Scan for the cell matching the given text and deliver its [x, y] coordinate at center. 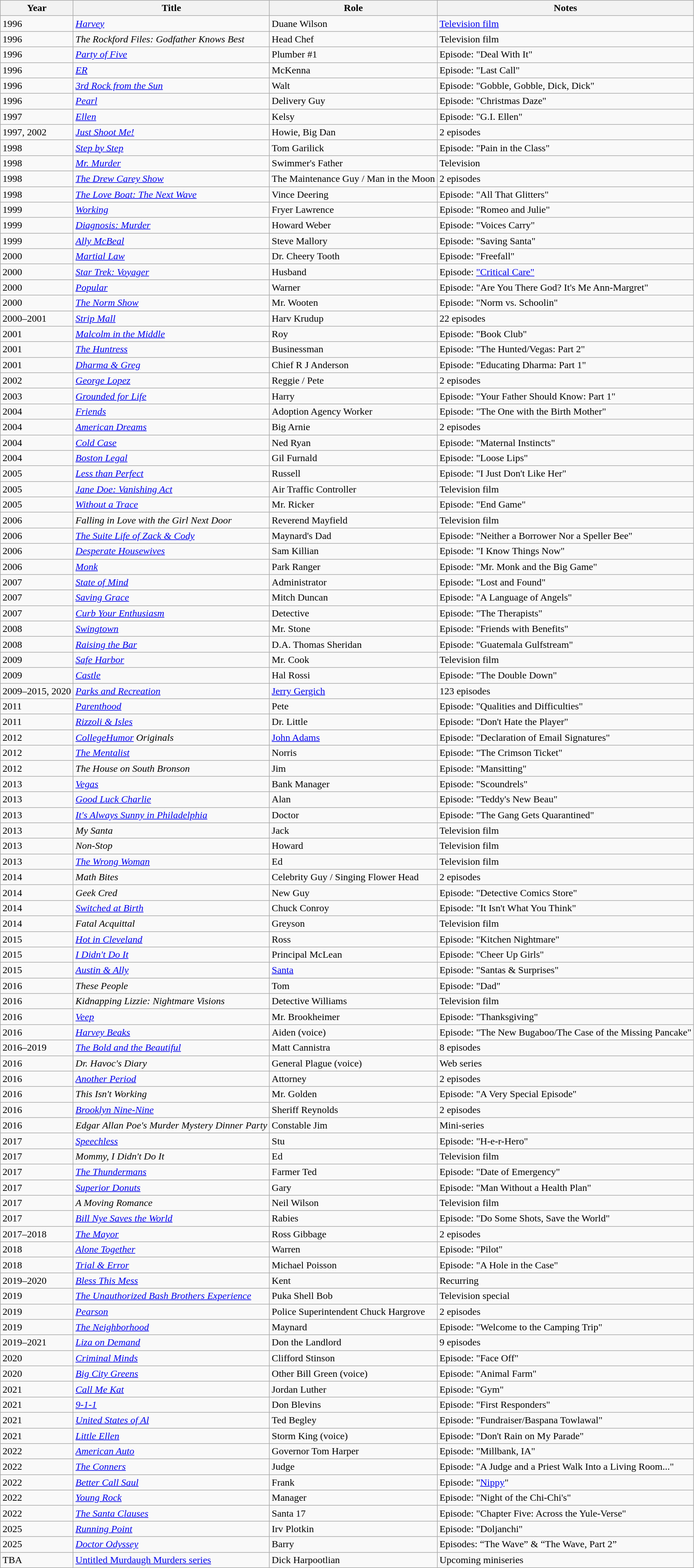
Doctor [353, 815]
The Norm Show [171, 303]
22 episodes [566, 318]
Episode: "Doljanchi" [566, 1529]
Warner [353, 287]
Chief R J Anderson [353, 365]
Episode: "Fundraiser/Baspana Towlawal" [566, 1420]
Episode: "Voices Carry" [566, 225]
Constable Jim [353, 1125]
General Plague (voice) [353, 1063]
Episode: "Welcome to the Camping Trip" [566, 1327]
Hal Rossi [353, 675]
These People [171, 986]
Hot in Cleveland [171, 939]
Upcoming miniseries [566, 1560]
Episode: "It Isn't What You Think" [566, 908]
Pearl [171, 101]
Episode: "Guatemala Gulfstream" [566, 644]
Better Call Saul [171, 1482]
Little Ellen [171, 1435]
Episode: "I Just Don't Like Her" [566, 474]
Ross [353, 939]
Episode: "The Therapists" [566, 613]
Curb Your Enthusiasm [171, 613]
Parenthood [171, 707]
Judge [353, 1467]
Speechless [171, 1141]
Park Ranger [353, 567]
The Maintenance Guy / Man in the Moon [353, 179]
Head Chef [353, 39]
Dr. Little [353, 722]
Popular [171, 287]
D.A. Thomas Sheridan [353, 644]
Television special [566, 1296]
Kent [353, 1281]
Switched at Birth [171, 908]
McKenna [353, 70]
2016–2019 [37, 1048]
Episode: "Gobble, Gobble, Dick, Dick" [566, 86]
1997, 2002 [37, 132]
The Conners [171, 1467]
Austin & Ally [171, 970]
Alan [353, 799]
Manager [353, 1498]
Episode: "Detective Comics Store" [566, 892]
The Santa Clauses [171, 1513]
Dick Harpootlian [353, 1560]
Episode: "Declaration of Email Signatures" [566, 738]
Husband [353, 272]
State of Mind [171, 582]
Dr. Cheery Tooth [353, 256]
Rizzoli & Isles [171, 722]
The House on South Bronson [171, 769]
Episode: "Santas & Surprises" [566, 970]
Web series [566, 1063]
Episode: "Nippy" [566, 1482]
Episode: "Dad" [566, 986]
Strip Mall [171, 318]
The Unauthorized Bash Brothers Experience [171, 1296]
Storm King (voice) [353, 1435]
Episode: "Norm vs. Schoolin" [566, 303]
Episode: "A Hole in the Case" [566, 1265]
Jane Doe: Vanishing Act [171, 489]
Boston Legal [171, 458]
The Wrong Woman [171, 861]
1997 [37, 117]
The Suite Life of Zack & Cody [171, 536]
Episode: "G.I. Ellen" [566, 117]
Maynard's Dad [353, 536]
Duane Wilson [353, 24]
9 episodes [566, 1343]
Malcolm in the Middle [171, 334]
Harv Krudup [353, 318]
The Drew Carey Show [171, 179]
American Auto [171, 1451]
Administrator [353, 582]
Fryer Lawrence [353, 210]
Episode: "Cheer Up Girls" [566, 955]
ER [171, 70]
Governor Tom Harper [353, 1451]
Episode: "Don't Hate the Player" [566, 722]
Pete [353, 707]
2002 [37, 380]
Non-Stop [171, 846]
TBA [37, 1560]
Stu [353, 1141]
Jim [353, 769]
Fatal Acquittal [171, 923]
The Mentalist [171, 753]
2003 [37, 396]
Jordan Luther [353, 1389]
Running Point [171, 1529]
Episode: "Mr. Monk and the Big Game" [566, 567]
I Didn't Do It [171, 955]
Mitch Duncan [353, 598]
Vince Deering [353, 194]
Episode: "Are You There God? It's Me Ann-Margret" [566, 287]
Title [171, 8]
Superior Donuts [171, 1188]
Episode: "Man Without a Health Plan" [566, 1188]
Michael Poisson [353, 1265]
Another Period [171, 1079]
George Lopez [171, 380]
The Rockford Files: Godfather Knows Best [171, 39]
Untitled Murdaugh Murders series [171, 1560]
Howie, Big Dan [353, 132]
Episode: "Do Some Shots, Save the World" [566, 1219]
Bill Nye Saves the World [171, 1219]
Star Trek: Voyager [171, 272]
2017–2018 [37, 1234]
Role [353, 8]
Good Luck Charlie [171, 799]
Steve Mallory [353, 241]
Episode: "Night of the Chi-Chi's" [566, 1498]
Air Traffic Controller [353, 489]
Mr. Stone [353, 629]
Less than Perfect [171, 474]
Episode: "Pain in the Class" [566, 148]
Delivery Guy [353, 101]
Mr. Ricker [353, 505]
The Thundermans [171, 1172]
Reggie / Pete [353, 380]
Sheriff Reynolds [353, 1110]
Tom [353, 986]
Gil Furnald [353, 458]
Detective [353, 613]
Episode: "The Hunted/Vegas: Part 2" [566, 349]
Howard [353, 846]
Matt Cannistra [353, 1048]
Saving Grace [171, 598]
Episode: "Scoundrels" [566, 784]
Episode: "Last Call" [566, 70]
Cold Case [171, 442]
Episode: "Kitchen Nightmare" [566, 939]
My Santa [171, 830]
Episode: "Mansitting" [566, 769]
Episode: "Book Club" [566, 334]
Episode: "A Very Special Episode" [566, 1094]
Reverend Mayfield [353, 520]
Bless This Mess [171, 1281]
Neil Wilson [353, 1203]
Episode: "Educating Dharma: Part 1" [566, 365]
2019–2021 [37, 1343]
Puka Shell Bob [353, 1296]
Math Bites [171, 877]
Party of Five [171, 55]
Episode: "Don't Rain on My Parade" [566, 1435]
Episode: "Gym" [566, 1389]
Diagnosis: Murder [171, 225]
Ned Ryan [353, 442]
Santa 17 [353, 1513]
A Moving Romance [171, 1203]
The Huntress [171, 349]
Adoption Agency Worker [353, 411]
The Bold and the Beautiful [171, 1048]
Episode: "I Know Things Now" [566, 551]
Frank [353, 1482]
Episode: "Animal Farm" [566, 1374]
2019–2020 [37, 1281]
3rd Rock from the Sun [171, 86]
Episode: "Friends with Benefits" [566, 629]
This Isn't Working [171, 1094]
Episode: "Thanksgiving" [566, 1017]
Russell [353, 474]
Episode: "Your Father Should Know: Part 1" [566, 396]
Harry [353, 396]
Chuck Conroy [353, 908]
Episode: "H-e-r-Hero" [566, 1141]
Episode: "Date of Emergency" [566, 1172]
Episode: "Loose Lips" [566, 458]
2009–2015, 2020 [37, 691]
Maynard [353, 1327]
Parks and Recreation [171, 691]
Liza on Demand [171, 1343]
The Love Boat: The Next Wave [171, 194]
Martial Law [171, 256]
Norris [353, 753]
New Guy [353, 892]
Episode: "All That Glitters" [566, 194]
Detective Williams [353, 1001]
Kidnapping Lizzie: Nightmare Visions [171, 1001]
Roy [353, 334]
Year [37, 8]
Mr. Wooten [353, 303]
Working [171, 210]
Episode: "Romeo and Julie" [566, 210]
Raising the Bar [171, 644]
Call Me Kat [171, 1389]
Ally McBeal [171, 241]
Step by Step [171, 148]
Without a Trace [171, 505]
Vegas [171, 784]
Desperate Housewives [171, 551]
Episode: "Face Off" [566, 1358]
The Mayor [171, 1234]
Plumber #1 [353, 55]
Aiden (voice) [353, 1032]
Episode: "Lost and Found" [566, 582]
Episodes: “The Wave” & “The Wave, Part 2” [566, 1544]
Brooklyn Nine-Nine [171, 1110]
Principal McLean [353, 955]
Safe Harbor [171, 660]
Dharma & Greg [171, 365]
Geek Cred [171, 892]
Rabies [353, 1219]
Notes [566, 8]
Howard Weber [353, 225]
Farmer Ted [353, 1172]
Episode: "The Crimson Ticket" [566, 753]
Swingtown [171, 629]
Mommy, I Didn't Do It [171, 1156]
Episode: "A Language of Angels" [566, 598]
9-1-1 [171, 1405]
Episode: "Christmas Daze" [566, 101]
Ross Gibbage [353, 1234]
Ellen [171, 117]
Big City Greens [171, 1374]
Irv Plotkin [353, 1529]
123 episodes [566, 691]
Ted Begley [353, 1420]
Episode: "Saving Santa" [566, 241]
Television [566, 163]
Celebrity Guy / Singing Flower Head [353, 877]
Police Superintendent Chuck Hargrove [353, 1312]
Doctor Odyssey [171, 1544]
United States of Al [171, 1420]
Walt [353, 86]
Clifford Stinson [353, 1358]
Mr. Golden [353, 1094]
Episode: "Teddy's New Beau" [566, 799]
Episode: "Freefall" [566, 256]
John Adams [353, 738]
Recurring [566, 1281]
Episode: "First Responders" [566, 1405]
Jerry Gergich [353, 691]
Episode: "Neither a Borrower Nor a Speller Bee" [566, 536]
Mr. Cook [353, 660]
Episode: "The Double Down" [566, 675]
8 episodes [566, 1048]
Kelsy [353, 117]
Edgar Allan Poe's Murder Mystery Dinner Party [171, 1125]
Gary [353, 1188]
Barry [353, 1544]
Mr. Murder [171, 163]
Greyson [353, 923]
Episode: "A Judge and a Priest Walk Into a Living Room..." [566, 1467]
Mr. Brookheimer [353, 1017]
Episode: "The Gang Gets Quarantined" [566, 815]
Episode: "The New Bugaboo/The Case of the Missing Pancake" [566, 1032]
Episode: "Maternal Instincts" [566, 442]
Episode: "End Game" [566, 505]
Dr. Havoc's Diary [171, 1063]
Criminal Minds [171, 1358]
Businessman [353, 349]
2000–2001 [37, 318]
American Dreams [171, 427]
Pearson [171, 1312]
Episode: "Chapter Five: Across the Yule-Verse" [566, 1513]
Episode: "Pilot" [566, 1250]
Friends [171, 411]
Episode: "The One with the Birth Mother" [566, 411]
Castle [171, 675]
Tom Garilick [353, 148]
CollegeHumor Originals [171, 738]
Attorney [353, 1079]
Don Blevins [353, 1405]
Santa [353, 970]
Jack [353, 830]
Falling in Love with the Girl Next Door [171, 520]
Big Arnie [353, 427]
Veep [171, 1017]
Alone Together [171, 1250]
Episode: "Critical Care" [566, 272]
The Neighborhood [171, 1327]
Swimmer's Father [353, 163]
Episode: "Deal With It" [566, 55]
Harvey Beaks [171, 1032]
Young Rock [171, 1498]
Episode: "Millbank, IA" [566, 1451]
Other Bill Green (voice) [353, 1374]
Just Shoot Me! [171, 132]
Warren [353, 1250]
Harvey [171, 24]
Sam Killian [353, 551]
Bank Manager [353, 784]
Mini-series [566, 1125]
Grounded for Life [171, 396]
Monk [171, 567]
Don the Landlord [353, 1343]
Trial & Error [171, 1265]
It's Always Sunny in Philadelphia [171, 815]
Episode: "Qualities and Difficulties" [566, 707]
